For the text-containing cell, return its midpoint in [X, Y] coordinate format. 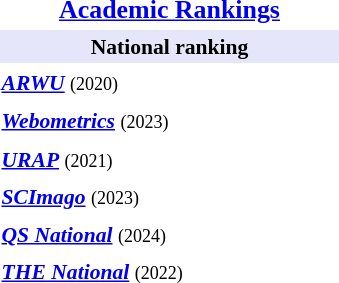
QS National (2024) [166, 234]
National ranking [170, 46]
Webometrics (2023) [166, 122]
SCImago (2023) [166, 198]
ARWU (2020) [166, 84]
URAP (2021) [166, 160]
